Provide the (X, Y) coordinate of the cell's center where the given text is located.  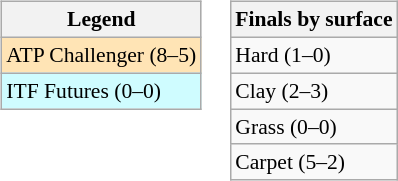
ATP Challenger (8–5) (101, 55)
Grass (0–0) (314, 127)
Clay (2–3) (314, 91)
Carpet (5–2) (314, 162)
Finals by surface (314, 20)
ITF Futures (0–0) (101, 91)
Legend (101, 20)
Hard (1–0) (314, 55)
